Scan for the cell matching the given text and deliver its [X, Y] coordinate at center. 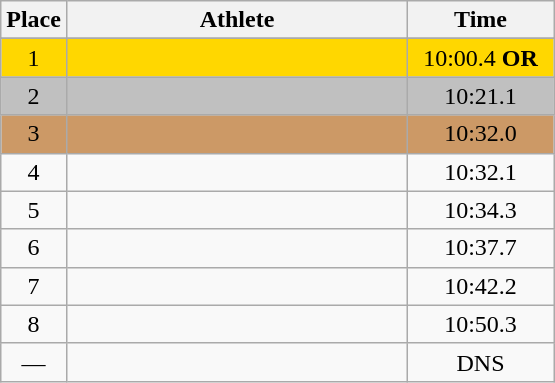
10:50.3 [481, 324]
5 [34, 210]
10:32.1 [481, 172]
1 [34, 58]
10:21.1 [481, 96]
2 [34, 96]
— [34, 362]
10:37.7 [481, 248]
4 [34, 172]
10:00.4 OR [481, 58]
7 [34, 286]
Time [481, 20]
Athlete [236, 20]
10:42.2 [481, 286]
10:32.0 [481, 134]
6 [34, 248]
Place [34, 20]
10:34.3 [481, 210]
3 [34, 134]
8 [34, 324]
DNS [481, 362]
